Return the (x, y) coordinate for the center point of the cell that contains the specified text.  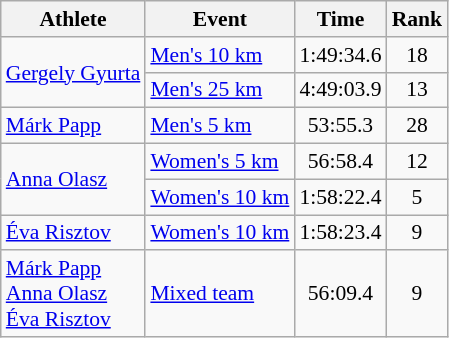
Márk Papp (74, 126)
Time (340, 19)
Athlete (74, 19)
Anna Olasz (74, 180)
56:58.4 (340, 162)
18 (418, 55)
13 (418, 90)
Márk PappAnna OlaszÉva Risztov (74, 294)
12 (418, 162)
Gergely Gyurta (74, 72)
1:49:34.6 (340, 55)
28 (418, 126)
1:58:22.4 (340, 197)
Men's 10 km (220, 55)
5 (418, 197)
Men's 5 km (220, 126)
Event (220, 19)
Men's 25 km (220, 90)
Rank (418, 19)
Women's 5 km (220, 162)
Mixed team (220, 294)
56:09.4 (340, 294)
Éva Risztov (74, 233)
53:55.3 (340, 126)
1:58:23.4 (340, 233)
4:49:03.9 (340, 90)
